Provide the [X, Y] coordinate of the cell's center where the given text is located.  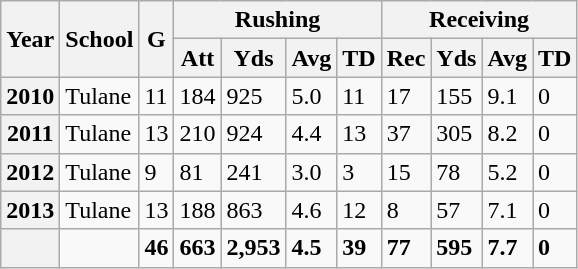
Rushing [278, 20]
G [156, 39]
7.7 [508, 248]
4.5 [312, 248]
Year [30, 39]
863 [254, 210]
7.1 [508, 210]
305 [456, 134]
12 [359, 210]
2013 [30, 210]
2010 [30, 96]
5.0 [312, 96]
5.2 [508, 172]
3.0 [312, 172]
57 [456, 210]
210 [198, 134]
Receiving [479, 20]
925 [254, 96]
15 [406, 172]
155 [456, 96]
9.1 [508, 96]
8.2 [508, 134]
77 [406, 248]
184 [198, 96]
663 [198, 248]
46 [156, 248]
School [100, 39]
595 [456, 248]
Att [198, 58]
Rec [406, 58]
3 [359, 172]
9 [156, 172]
924 [254, 134]
2012 [30, 172]
188 [198, 210]
4.4 [312, 134]
17 [406, 96]
78 [456, 172]
2011 [30, 134]
2,953 [254, 248]
81 [198, 172]
39 [359, 248]
4.6 [312, 210]
37 [406, 134]
241 [254, 172]
8 [406, 210]
